From the cell containing the given text, extract its center point as (X, Y) coordinate. 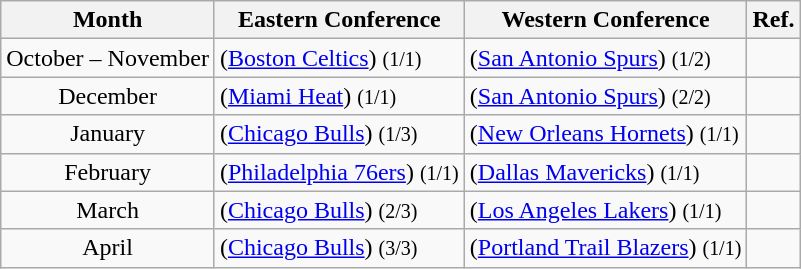
(Chicago Bulls) (1/3) (339, 134)
March (108, 210)
(San Antonio Spurs) (1/2) (606, 58)
(Chicago Bulls) (3/3) (339, 248)
February (108, 172)
(Boston Celtics) (1/1) (339, 58)
Month (108, 20)
April (108, 248)
(Dallas Mavericks) (1/1) (606, 172)
Western Conference (606, 20)
(Miami Heat) (1/1) (339, 96)
(Chicago Bulls) (2/3) (339, 210)
(New Orleans Hornets) (1/1) (606, 134)
(Los Angeles Lakers) (1/1) (606, 210)
(Portland Trail Blazers) (1/1) (606, 248)
December (108, 96)
(Philadelphia 76ers) (1/1) (339, 172)
Eastern Conference (339, 20)
October – November (108, 58)
(San Antonio Spurs) (2/2) (606, 96)
Ref. (774, 20)
January (108, 134)
